Pinpoint the cell where the given text exists, returning its [x, y] midpoint coordinate. 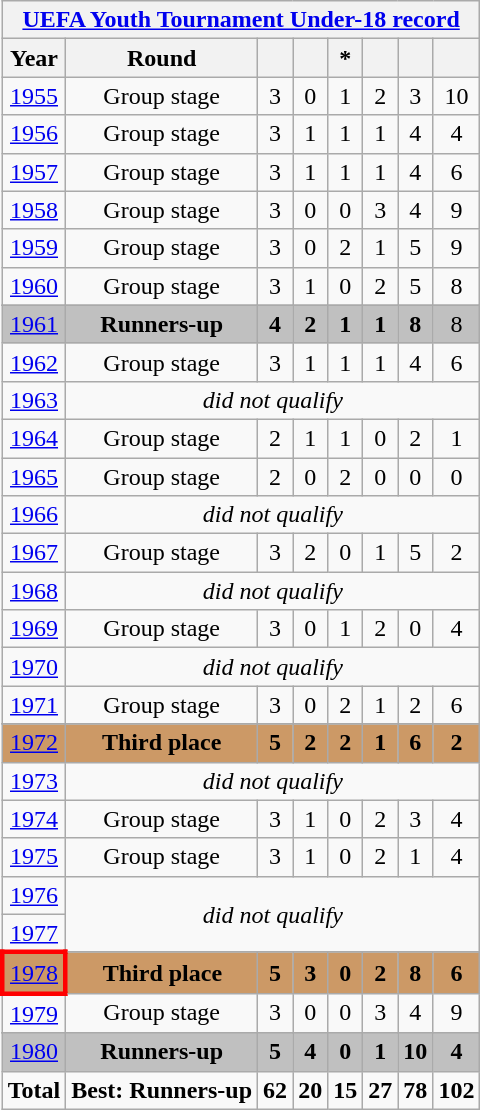
1980 [34, 1052]
1961 [34, 324]
UEFA Youth Tournament Under-18 record [241, 20]
15 [346, 1090]
* [346, 58]
1960 [34, 286]
1972 [34, 743]
1965 [34, 477]
1978 [34, 972]
1959 [34, 248]
1977 [34, 933]
1956 [34, 134]
102 [456, 1090]
78 [416, 1090]
1979 [34, 1013]
1958 [34, 210]
62 [276, 1090]
1963 [34, 400]
Round [162, 58]
Year [34, 58]
1966 [34, 515]
27 [380, 1090]
20 [310, 1090]
1957 [34, 172]
1967 [34, 553]
1968 [34, 591]
1976 [34, 895]
1975 [34, 857]
1973 [34, 781]
1974 [34, 819]
1969 [34, 629]
1962 [34, 362]
1955 [34, 96]
Total [34, 1090]
1964 [34, 438]
1970 [34, 667]
1971 [34, 705]
Best: Runners-up [162, 1090]
